Find where the given text appears and provide that cell's center as (x, y) coordinate. 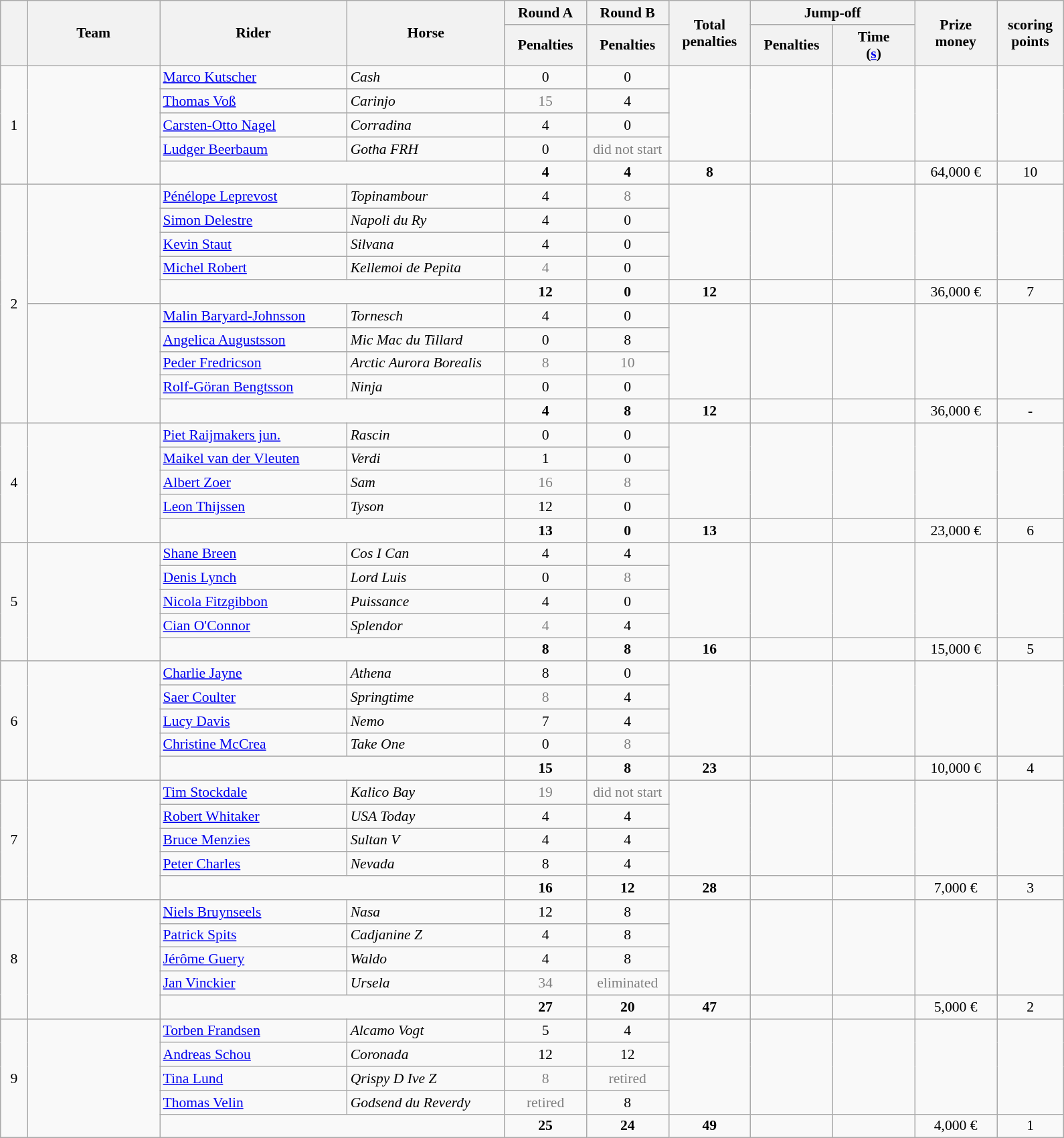
Bruce Menzies (253, 840)
Kellemoi de Pepita (426, 268)
34 (546, 983)
Lord Luis (426, 578)
Cian O'Connor (253, 626)
23 (709, 769)
Tornesch (426, 316)
Charlie Jayne (253, 674)
Rascin (426, 435)
Sultan V (426, 840)
Nevada (426, 864)
Thomas Velin (253, 1103)
Waldo (426, 959)
Malin Baryard-Johnsson (253, 316)
Jan Vinckier (253, 983)
Round B (628, 13)
Round A (546, 13)
7,000 € (956, 888)
Ninja (426, 387)
15,000 € (956, 650)
Jérôme Guery (253, 959)
Horse (426, 33)
eliminated (628, 983)
24 (628, 1126)
Gotha FRH (426, 149)
Rider (253, 33)
10,000 € (956, 769)
Piet Raijmakers jun. (253, 435)
- (1031, 411)
Coronada (426, 1055)
25 (546, 1126)
Cos I Can (426, 554)
9 (14, 1078)
Time(s) (874, 45)
Silvana (426, 244)
Puissance (426, 602)
27 (546, 1007)
19 (546, 793)
Carsten-Otto Nagel (253, 125)
Splendor (426, 626)
Total penalties (709, 33)
47 (709, 1007)
Arctic Aurora Borealis (426, 363)
Carinjo (426, 102)
Kevin Staut (253, 244)
Pénélope Leprevost (253, 197)
Christine McCrea (253, 745)
Prizemoney (956, 33)
Godsend du Reverdy (426, 1103)
Niels Bruynseels (253, 912)
64,000 € (956, 173)
Patrick Spits (253, 935)
USA Today (426, 816)
Napoli du Ry (426, 221)
Nasa (426, 912)
Topinambour (426, 197)
Verdi (426, 459)
Tyson (426, 506)
Ludger Beerbaum (253, 149)
Shane Breen (253, 554)
Leon Thijssen (253, 506)
23,000 € (956, 531)
Qrispy D Ive Z (426, 1078)
Peter Charles (253, 864)
Corradina (426, 125)
49 (709, 1126)
Take One (426, 745)
Albert Zoer (253, 483)
Denis Lynch (253, 578)
3 (1031, 888)
Nicola Fitzgibbon (253, 602)
Maikel van der Vleuten (253, 459)
Tina Lund (253, 1078)
scoringpoints (1031, 33)
Sam (426, 483)
Andreas Schou (253, 1055)
Robert Whitaker (253, 816)
Marco Kutscher (253, 78)
Ursela (426, 983)
Thomas Voß (253, 102)
Athena (426, 674)
Tim Stockdale (253, 793)
Michel Robert (253, 268)
Nemo (426, 721)
Torben Frandsen (253, 1031)
Cash (426, 78)
Lucy Davis (253, 721)
Cadjanine Z (426, 935)
5,000 € (956, 1007)
Peder Fredricson (253, 363)
Rolf-Göran Bengtsson (253, 387)
Jump-off (832, 13)
Saer Coulter (253, 697)
Team (94, 33)
Mic Mac du Tillard (426, 340)
Kalico Bay (426, 793)
Angelica Augustsson (253, 340)
4,000 € (956, 1126)
Alcamo Vogt (426, 1031)
20 (628, 1007)
Springtime (426, 697)
Simon Delestre (253, 221)
28 (709, 888)
